Search for the cell housing the specified text and yield its (X, Y) center coordinate. 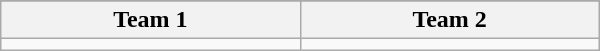
Team 1 (150, 20)
Team 2 (450, 20)
